Capture the cell that displays the provided text and extract its [X, Y] central coordinate. 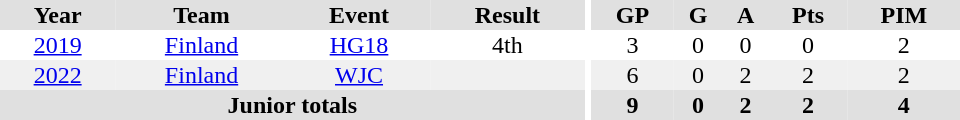
A [746, 15]
HG18 [359, 45]
6 [632, 75]
Junior totals [292, 105]
Year [58, 15]
G [698, 15]
Pts [808, 15]
9 [632, 105]
Result [507, 15]
PIM [904, 15]
GP [632, 15]
2019 [58, 45]
WJC [359, 75]
4th [507, 45]
Team [202, 15]
3 [632, 45]
Event [359, 15]
2022 [58, 75]
4 [904, 105]
